Find where the given text appears and provide that cell's center as [X, Y] coordinate. 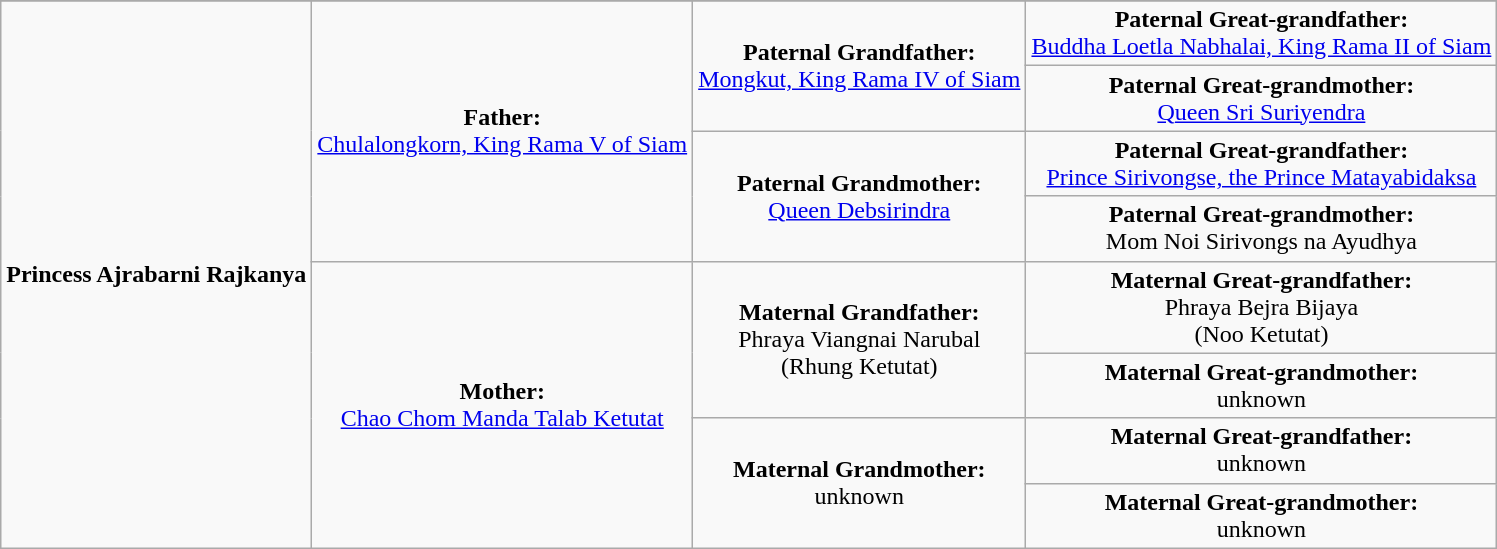
Paternal Great-grandfather:Buddha Loetla Nabhalai, King Rama II of Siam [1262, 34]
Paternal Grandfather:Mongkut, King Rama IV of Siam [860, 66]
Paternal Great-grandmother:Queen Sri Suriyendra [1262, 98]
Maternal Great-grandfather:Phraya Bejra Bijaya(Noo Ketutat) [1262, 307]
Maternal Great-grandfather:unknown [1262, 450]
Maternal Grandmother:unknown [860, 483]
Paternal Great-grandfather:Prince Sirivongse, the Prince Matayabidaksa [1262, 164]
Mother:Chao Chom Manda Talab Ketutat [502, 404]
Father:Chulalongkorn, King Rama V of Siam [502, 131]
Paternal Grandmother:Queen Debsirindra [860, 196]
Maternal Grandfather:Phraya Viangnai Narubal(Rhung Ketutat) [860, 340]
Princess Ajrabarni Rajkanya [156, 275]
Paternal Great-grandmother:Mom Noi Sirivongs na Ayudhya [1262, 228]
